Find where the given text appears and provide that cell's center as (x, y) coordinate. 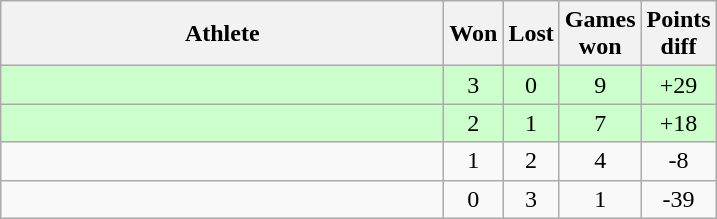
Gameswon (600, 34)
9 (600, 85)
+18 (678, 123)
4 (600, 161)
-39 (678, 199)
-8 (678, 161)
7 (600, 123)
Pointsdiff (678, 34)
Lost (531, 34)
+29 (678, 85)
Won (474, 34)
Athlete (222, 34)
